Find where the given text appears and provide that cell's center as (x, y) coordinate. 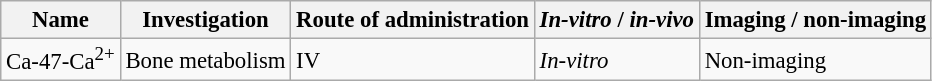
Name (60, 20)
Ca-47-Ca2+ (60, 60)
In-vitro (616, 60)
In-vitro / in-vivo (616, 20)
Non-imaging (815, 60)
Imaging / non-imaging (815, 20)
Route of administration (412, 20)
Bone metabolism (206, 60)
IV (412, 60)
Investigation (206, 20)
